Scan for the cell matching the given text and deliver its (x, y) coordinate at center. 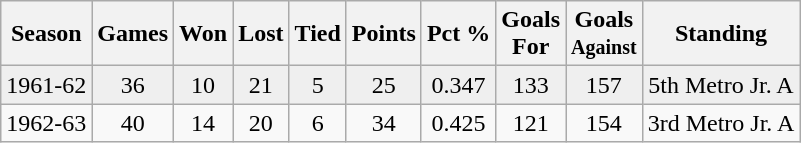
1962-63 (46, 123)
Standing (721, 34)
0.347 (458, 85)
14 (204, 123)
5th Metro Jr. A (721, 85)
20 (261, 123)
133 (531, 85)
Games (133, 34)
Won (204, 34)
Points (384, 34)
Tied (318, 34)
5 (318, 85)
36 (133, 85)
Lost (261, 34)
154 (604, 123)
3rd Metro Jr. A (721, 123)
6 (318, 123)
121 (531, 123)
40 (133, 123)
GoalsFor (531, 34)
21 (261, 85)
1961-62 (46, 85)
GoalsAgainst (604, 34)
0.425 (458, 123)
25 (384, 85)
Pct % (458, 34)
34 (384, 123)
157 (604, 85)
10 (204, 85)
Season (46, 34)
